Determine the [X, Y] coordinate at the center of the cell enclosing the given text.  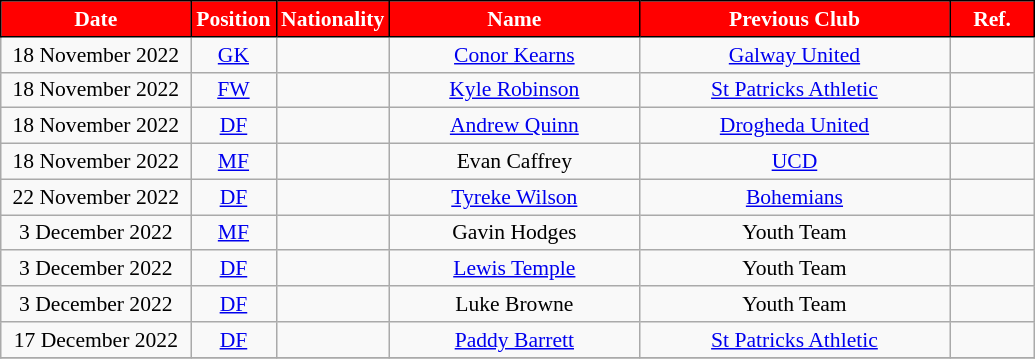
Luke Browne [514, 304]
Galway United [794, 55]
17 December 2022 [96, 340]
Previous Club [794, 19]
UCD [794, 162]
Ref. [992, 19]
Evan Caffrey [514, 162]
Date [96, 19]
Bohemians [794, 197]
Conor Kearns [514, 55]
Tyreke Wilson [514, 197]
22 November 2022 [96, 197]
Nationality [332, 19]
FW [234, 90]
Andrew Quinn [514, 126]
Paddy Barrett [514, 340]
Name [514, 19]
Position [234, 19]
Kyle Robinson [514, 90]
Gavin Hodges [514, 233]
GK [234, 55]
Lewis Temple [514, 269]
Drogheda United [794, 126]
